Return [x, y] of the center of cell containing provided text 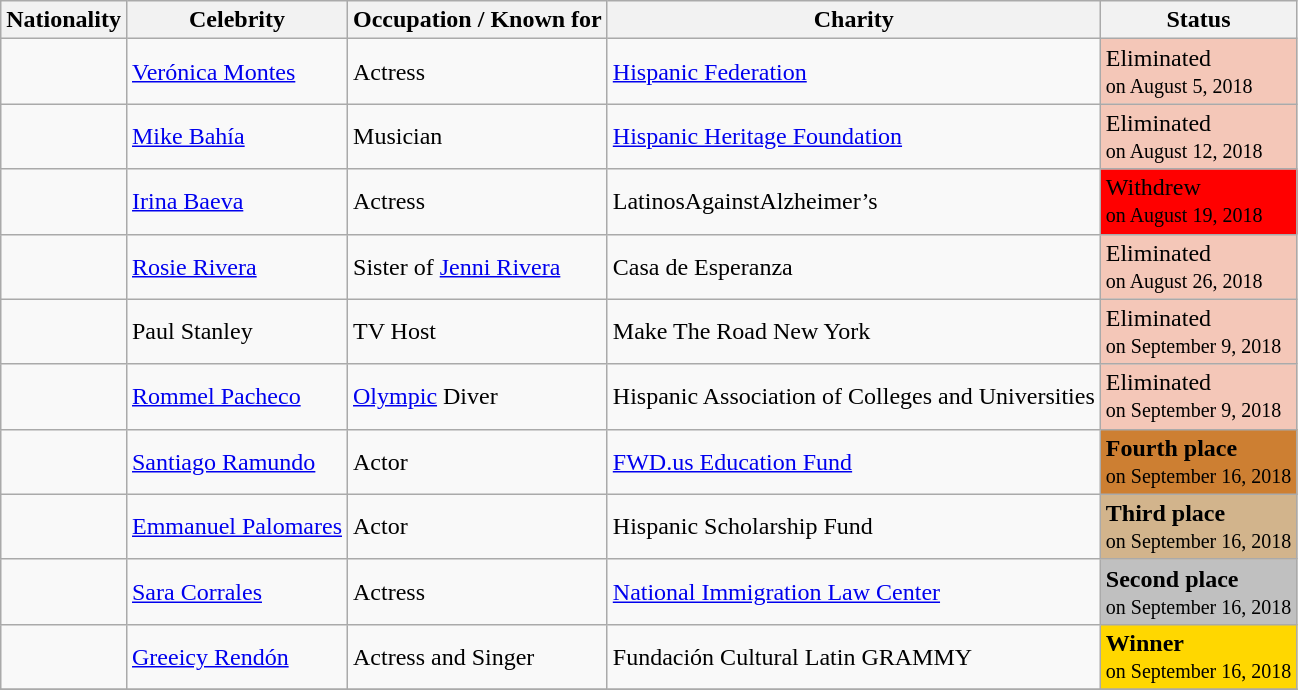
National Immigration Law Center [854, 592]
Hispanic Heritage Foundation [854, 136]
Olympic Diver [478, 396]
Rommel Pacheco [236, 396]
Actress and Singer [478, 656]
TV Host [478, 332]
Hispanic Federation [854, 72]
Celebrity [236, 20]
Winneron September 16, 2018 [1198, 656]
Status [1198, 20]
Santiago Ramundo [236, 462]
Irina Baeva [236, 202]
Fundación Cultural Latin GRAMMY [854, 656]
Rosie Rivera [236, 266]
Third placeon September 16, 2018 [1198, 526]
Mike Bahía [236, 136]
LatinosAgainstAlzheimer’s [854, 202]
Withdrewon August 19, 2018 [1198, 202]
Musician [478, 136]
Occupation / Known for [478, 20]
Make The Road New York [854, 332]
Verónica Montes [236, 72]
Casa de Esperanza [854, 266]
Sara Corrales [236, 592]
Sister of Jenni Rivera [478, 266]
Fourth placeon September 16, 2018 [1198, 462]
Eliminatedon August 12, 2018 [1198, 136]
Eliminatedon August 5, 2018 [1198, 72]
Hispanic Scholarship Fund [854, 526]
Second placeon September 16, 2018 [1198, 592]
Paul Stanley [236, 332]
Hispanic Association of Colleges and Universities [854, 396]
Greeicy Rendón [236, 656]
Charity [854, 20]
FWD.us Education Fund [854, 462]
Eliminatedon August 26, 2018 [1198, 266]
Emmanuel Palomares [236, 526]
Nationality [64, 20]
